Extract the [x, y] coordinate from the center of the cell holding the provided text.  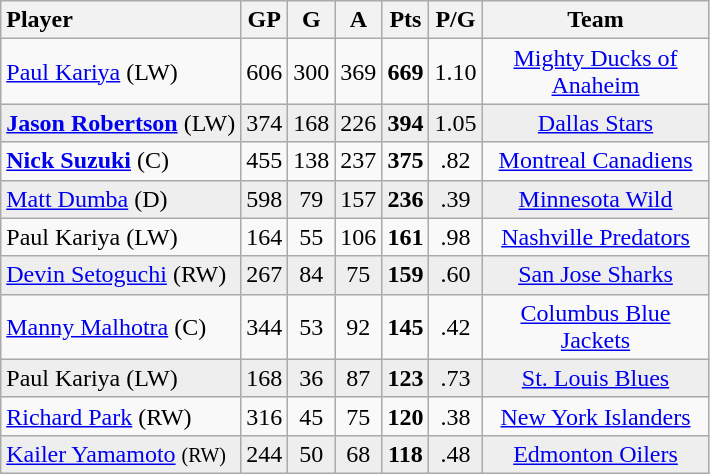
236 [406, 199]
226 [358, 123]
GP [264, 20]
Edmonton Oilers [596, 454]
344 [264, 326]
Minnesota Wild [596, 199]
Player [121, 20]
.39 [456, 199]
394 [406, 123]
455 [264, 161]
Kailer Yamamoto (RW) [121, 454]
161 [406, 237]
244 [264, 454]
1.05 [456, 123]
St. Louis Blues [596, 378]
G [312, 20]
159 [406, 275]
.60 [456, 275]
669 [406, 72]
Team [596, 20]
106 [358, 237]
Nashville Predators [596, 237]
Pts [406, 20]
157 [358, 199]
A [358, 20]
53 [312, 326]
300 [312, 72]
.82 [456, 161]
84 [312, 275]
Jason Robertson (LW) [121, 123]
Richard Park (RW) [121, 416]
316 [264, 416]
267 [264, 275]
164 [264, 237]
.98 [456, 237]
87 [358, 378]
145 [406, 326]
.73 [456, 378]
79 [312, 199]
598 [264, 199]
1.10 [456, 72]
45 [312, 416]
Mighty Ducks of Anaheim [596, 72]
New York Islanders [596, 416]
San Jose Sharks [596, 275]
369 [358, 72]
Nick Suzuki (C) [121, 161]
68 [358, 454]
.48 [456, 454]
36 [312, 378]
375 [406, 161]
Columbus Blue Jackets [596, 326]
.38 [456, 416]
Dallas Stars [596, 123]
55 [312, 237]
Matt Dumba (D) [121, 199]
50 [312, 454]
138 [312, 161]
92 [358, 326]
237 [358, 161]
120 [406, 416]
374 [264, 123]
118 [406, 454]
Devin Setoguchi (RW) [121, 275]
606 [264, 72]
.42 [456, 326]
Montreal Canadiens [596, 161]
P/G [456, 20]
123 [406, 378]
Manny Malhotra (C) [121, 326]
